Locate the cell with the specified text and output its [x, y] center coordinate. 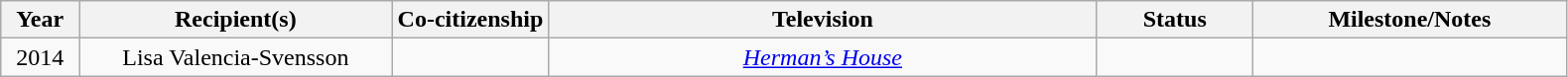
Year [40, 20]
Recipient(s) [236, 20]
Milestone/Notes [1409, 20]
Status [1175, 20]
2014 [40, 57]
Television [823, 20]
Lisa Valencia-Svensson [236, 57]
Co-citizenship [470, 20]
Herman’s House [823, 57]
